For the text-containing cell, return its midpoint in (x, y) coordinate format. 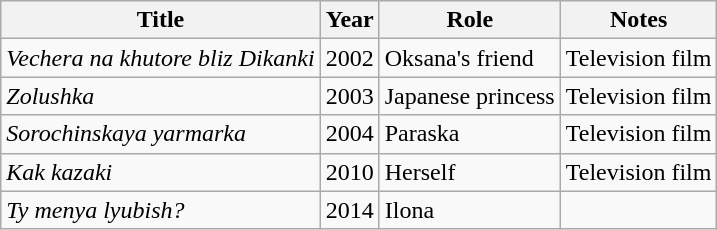
Notes (638, 20)
Ilona (470, 210)
2010 (350, 172)
Zolushka (160, 96)
Year (350, 20)
Japanese princess (470, 96)
Title (160, 20)
2003 (350, 96)
Herself (470, 172)
Paraska (470, 134)
2002 (350, 58)
Oksana's friend (470, 58)
Vechera na khutore bliz Dikanki (160, 58)
Ty menya lyubish? (160, 210)
2014 (350, 210)
Kak kazaki (160, 172)
Role (470, 20)
Sorochinskaya yarmarka (160, 134)
2004 (350, 134)
